Search for the cell housing the specified text and yield its (X, Y) center coordinate. 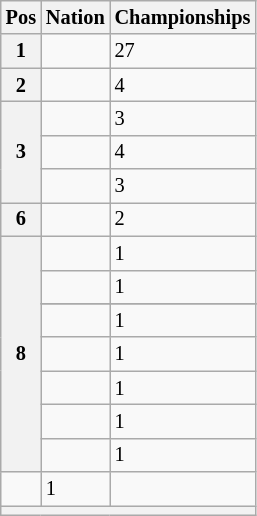
Pos (21, 17)
Nation (76, 17)
8 (21, 354)
Championships (183, 17)
27 (183, 51)
6 (21, 219)
